Provide the (x, y) coordinate of the cell's center where the given text is located.  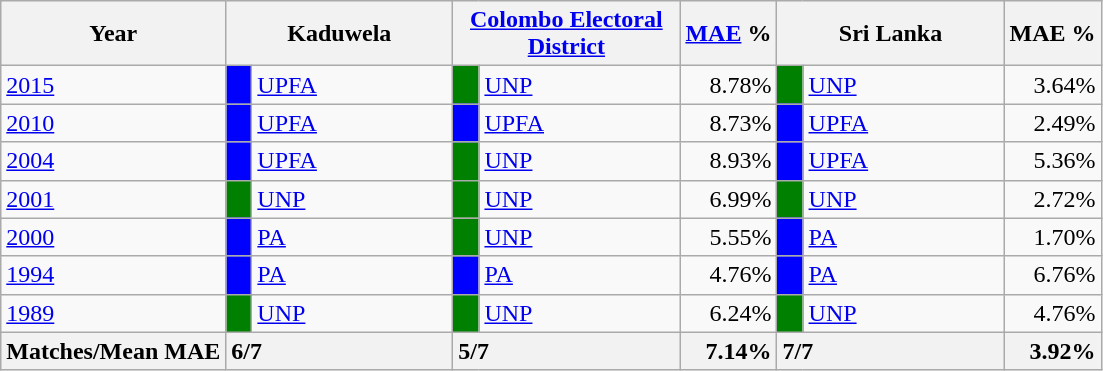
3.64% (1052, 85)
8.78% (728, 85)
Colombo Electoral District (566, 34)
7.14% (728, 351)
1.70% (1052, 237)
Matches/Mean MAE (114, 351)
8.73% (728, 123)
8.93% (728, 161)
2015 (114, 85)
2.72% (1052, 199)
1989 (114, 313)
2.49% (1052, 123)
2010 (114, 123)
2004 (114, 161)
2000 (114, 237)
6.76% (1052, 275)
6/7 (340, 351)
Sri Lanka (890, 34)
2001 (114, 199)
5.55% (728, 237)
Kaduwela (340, 34)
5.36% (1052, 161)
Year (114, 34)
6.24% (728, 313)
5/7 (566, 351)
6.99% (728, 199)
3.92% (1052, 351)
7/7 (890, 351)
1994 (114, 275)
